Search for the cell housing the specified text and yield its [x, y] center coordinate. 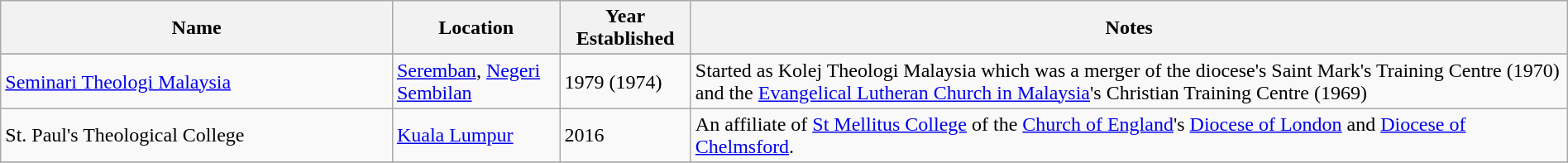
Seremban, Negeri Sembilan [476, 81]
Year Established [625, 28]
2016 [625, 136]
St. Paul's Theological College [197, 136]
Name [197, 28]
Notes [1129, 28]
Kuala Lumpur [476, 136]
An affiliate of St Mellitus College of the Church of England's Diocese of London and Diocese of Chelmsford. [1129, 136]
Seminari Theologi Malaysia [197, 81]
1979 (1974) [625, 81]
Location [476, 28]
